Capture the cell that displays the provided text and extract its (x, y) central coordinate. 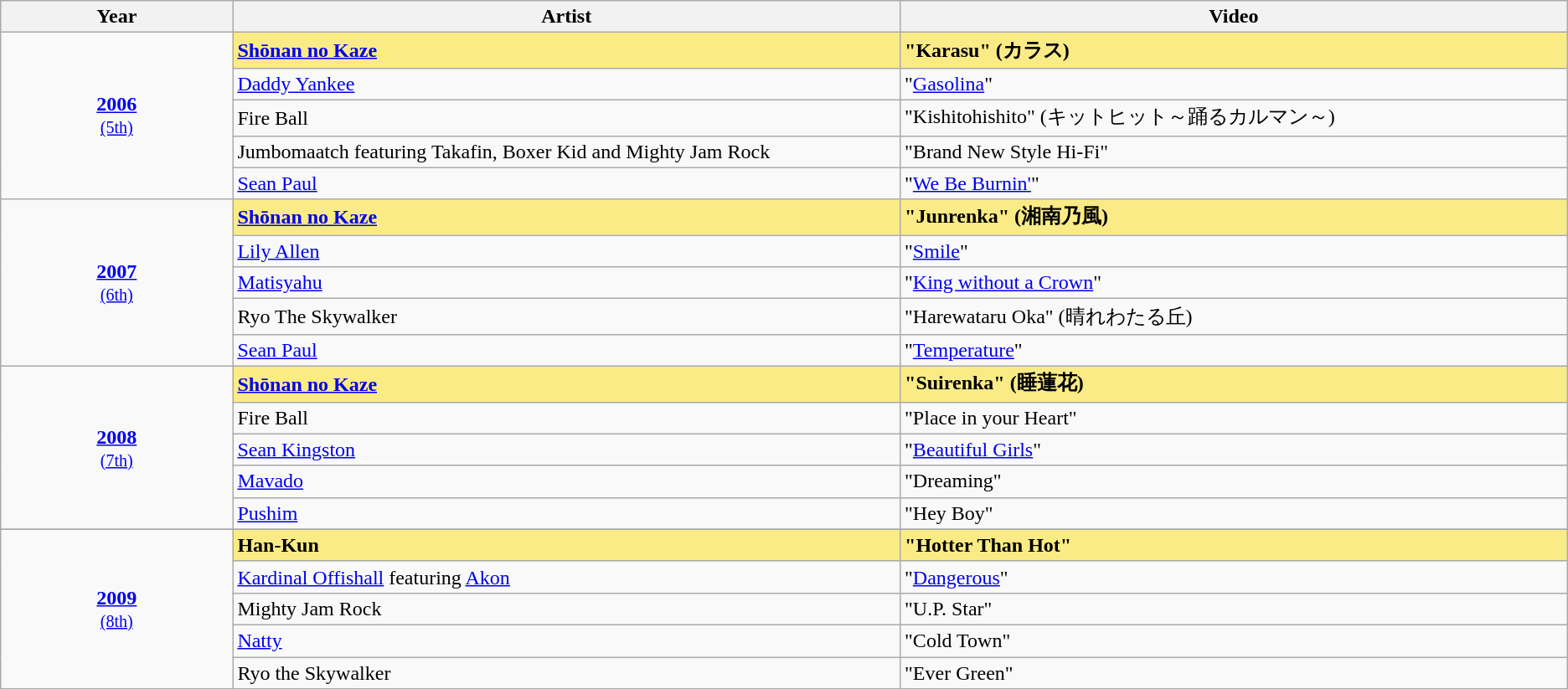
"Beautiful Girls" (1235, 450)
"Dreaming" (1235, 481)
2006(5th) (117, 116)
Artist (566, 17)
"We Be Burnin'" (1235, 183)
"Hey Boy" (1235, 513)
"U.P. Star" (1235, 609)
"King without a Crown" (1235, 283)
"Junrenka" (湘南乃風) (1235, 218)
2008(7th) (117, 447)
"Cold Town" (1235, 640)
"Hotter Than Hot" (1235, 545)
"Place in your Heart" (1235, 418)
Ryo the Skywalker (566, 672)
2007(6th) (117, 283)
"Dangerous" (1235, 577)
Mavado (566, 481)
"Harewataru Oka" (晴れわたる丘) (1235, 316)
Ryo The Skywalker (566, 316)
"Gasolina" (1235, 84)
Matisyahu (566, 283)
Year (117, 17)
"Ever Green" (1235, 672)
"Kishitohishito" (キットヒット～踊るカルマン～) (1235, 117)
2009(8th) (117, 609)
Jumbomaatch featuring Takafin, Boxer Kid and Mighty Jam Rock (566, 152)
"Brand New Style Hi-Fi" (1235, 152)
Natty (566, 640)
Kardinal Offishall featuring Akon (566, 577)
Han-Kun (566, 545)
Daddy Yankee (566, 84)
Lily Allen (566, 251)
Mighty Jam Rock (566, 609)
"Suirenka" (睡蓮花) (1235, 383)
"Temperature" (1235, 350)
Pushim (566, 513)
Sean Kingston (566, 450)
"Smile" (1235, 251)
Video (1235, 17)
"Karasu" (カラス) (1235, 50)
